Return the (X, Y) coordinate for the center point of the cell that contains the specified text.  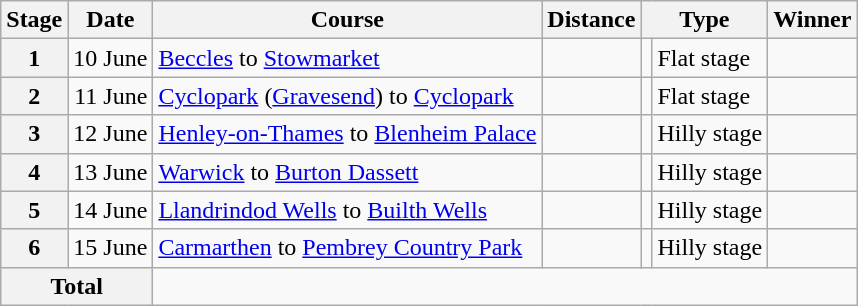
6 (34, 248)
14 June (110, 210)
15 June (110, 248)
11 June (110, 96)
Beccles to Stowmarket (348, 58)
3 (34, 134)
Winner (812, 20)
Warwick to Burton Dassett (348, 172)
2 (34, 96)
4 (34, 172)
Distance (592, 20)
10 June (110, 58)
5 (34, 210)
Cyclopark (Gravesend) to Cyclopark (348, 96)
Type (704, 20)
Date (110, 20)
1 (34, 58)
12 June (110, 134)
Carmarthen to Pembrey Country Park (348, 248)
Stage (34, 20)
Course (348, 20)
Llandrindod Wells to Builth Wells (348, 210)
Total (77, 286)
13 June (110, 172)
Henley-on-Thames to Blenheim Palace (348, 134)
